Find where the given text appears and provide that cell's center as [X, Y] coordinate. 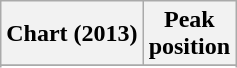
Chart (2013) [72, 34]
Peakposition [189, 34]
